Find where the given text appears and provide that cell's center as (X, Y) coordinate. 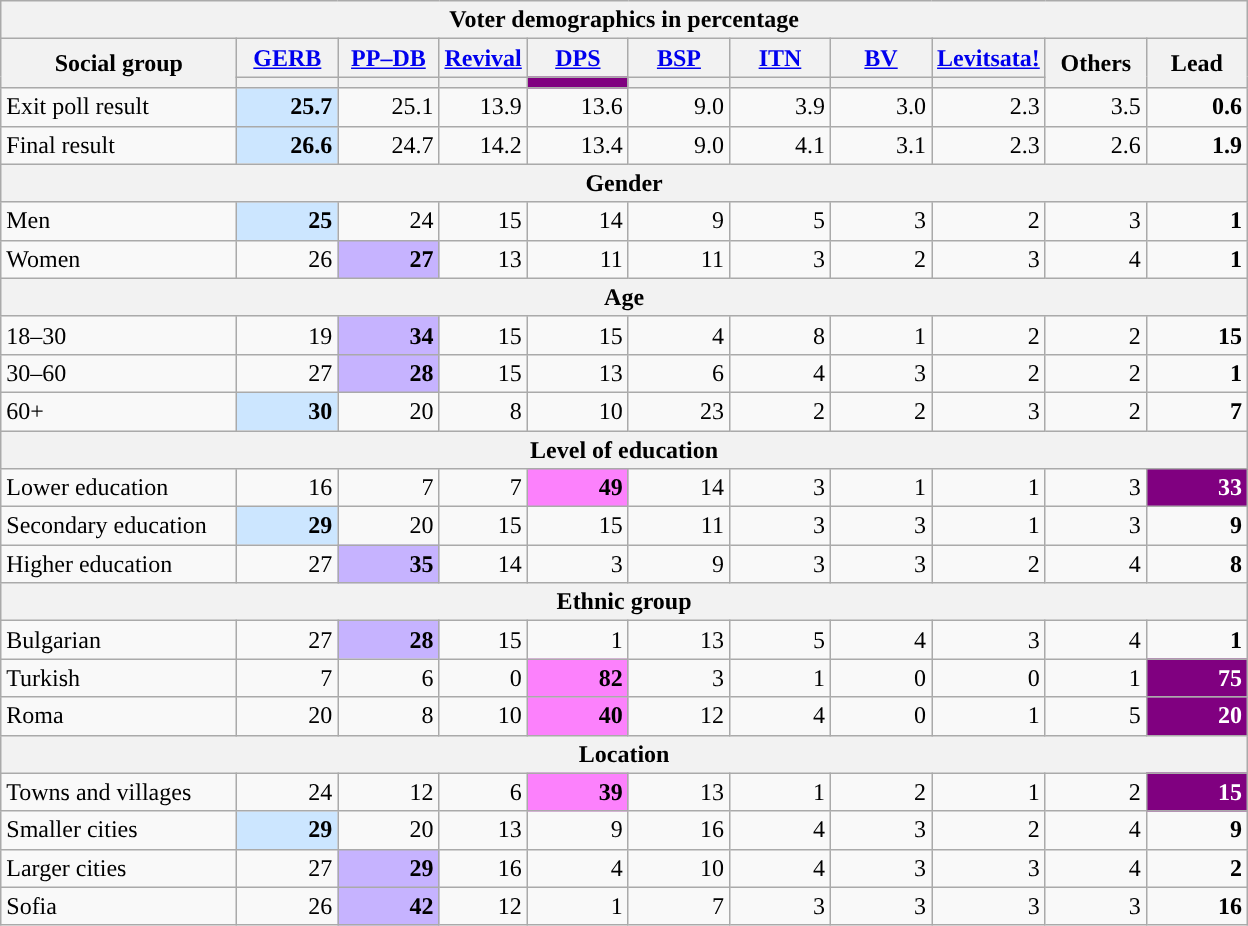
3.9 (780, 107)
Ethnic group (624, 602)
Final result (119, 145)
Turkish (119, 678)
40 (578, 716)
Social group (119, 64)
13.6 (578, 107)
3.5 (1096, 107)
13.9 (483, 107)
Towns and villages (119, 792)
13.4 (578, 145)
Lead (1196, 64)
Level of education (624, 449)
BV (882, 58)
Exit poll result (119, 107)
82 (578, 678)
30–60 (119, 373)
33 (1196, 488)
Men (119, 221)
23 (678, 411)
Higher education (119, 564)
Lower education (119, 488)
DPS (578, 58)
26.6 (288, 145)
Gender (624, 183)
Levitsata! (989, 58)
60+ (119, 411)
4.1 (780, 145)
25.1 (388, 107)
35 (388, 564)
Voter demographics in percentage (624, 20)
34 (388, 335)
25.7 (288, 107)
Bulgarian (119, 640)
1.9 (1196, 145)
Smaller cities (119, 830)
Revival (483, 58)
BSP (678, 58)
Women (119, 259)
75 (1196, 678)
Age (624, 297)
39 (578, 792)
19 (288, 335)
24.7 (388, 145)
Sofia (119, 906)
3.0 (882, 107)
ITN (780, 58)
3.1 (882, 145)
PP–DB (388, 58)
18–30 (119, 335)
GERB (288, 58)
14.2 (483, 145)
42 (388, 906)
30 (288, 411)
0.6 (1196, 107)
Secondary education (119, 526)
25 (288, 221)
Roma (119, 716)
2.6 (1096, 145)
49 (578, 488)
Others (1096, 64)
Location (624, 754)
Larger cities (119, 868)
